Output the [x, y] coordinate of the center of the cell containing the given text.  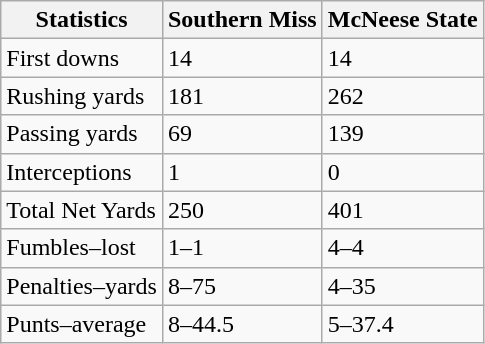
First downs [82, 58]
262 [402, 96]
Fumbles–lost [82, 248]
Penalties–yards [82, 286]
Southern Miss [242, 20]
Interceptions [82, 172]
401 [402, 210]
1 [242, 172]
Total Net Yards [82, 210]
8–75 [242, 286]
Punts–average [82, 324]
4–4 [402, 248]
250 [242, 210]
Statistics [82, 20]
69 [242, 134]
8–44.5 [242, 324]
Rushing yards [82, 96]
Passing yards [82, 134]
1–1 [242, 248]
0 [402, 172]
5–37.4 [402, 324]
McNeese State [402, 20]
4–35 [402, 286]
181 [242, 96]
139 [402, 134]
